Detect which cell encompasses the target text, then output its (X, Y) center coordinate. 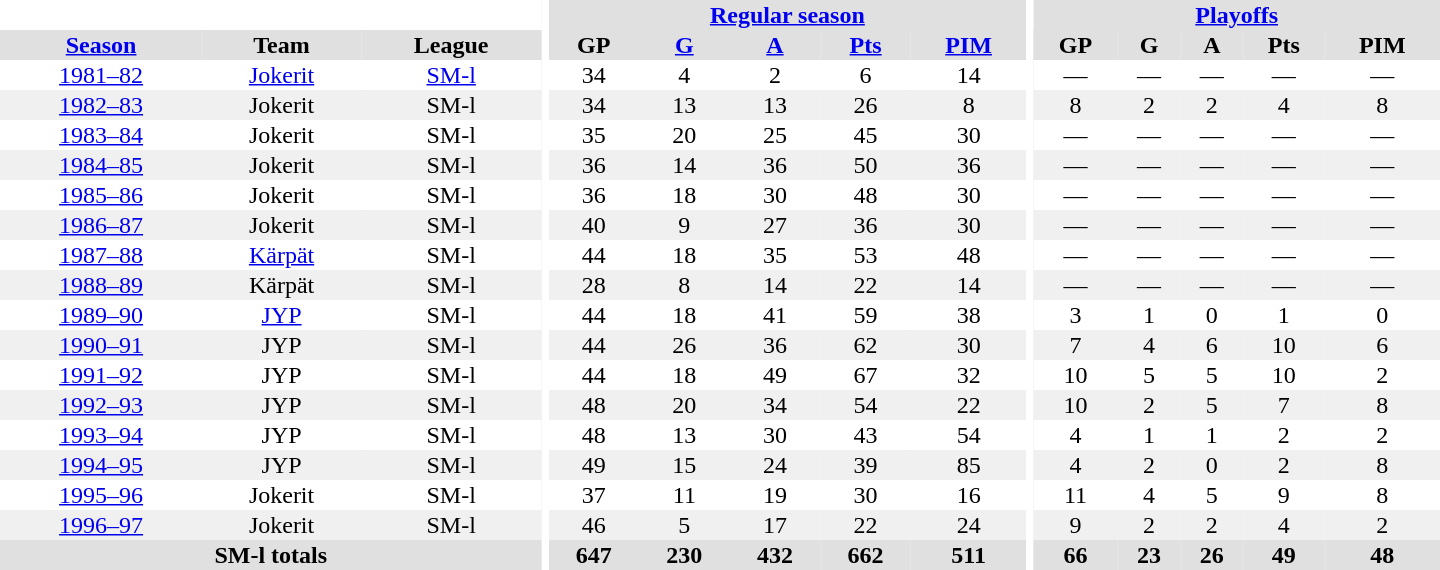
45 (866, 135)
38 (968, 315)
16 (968, 495)
662 (866, 555)
25 (776, 135)
39 (866, 465)
19 (776, 495)
50 (866, 165)
1982–83 (101, 105)
59 (866, 315)
1996–97 (101, 525)
1993–94 (101, 435)
43 (866, 435)
1984–85 (101, 165)
41 (776, 315)
511 (968, 555)
17 (776, 525)
432 (776, 555)
40 (594, 225)
3 (1075, 315)
67 (866, 375)
53 (866, 255)
1990–91 (101, 345)
Team (282, 45)
SM-l totals (270, 555)
23 (1150, 555)
1989–90 (101, 315)
62 (866, 345)
27 (776, 225)
85 (968, 465)
League (451, 45)
1987–88 (101, 255)
230 (684, 555)
Regular season (787, 15)
1988–89 (101, 285)
28 (594, 285)
1994–95 (101, 465)
1985–86 (101, 195)
32 (968, 375)
66 (1075, 555)
1991–92 (101, 375)
647 (594, 555)
1981–82 (101, 75)
46 (594, 525)
Playoffs (1236, 15)
1995–96 (101, 495)
1983–84 (101, 135)
1992–93 (101, 405)
1986–87 (101, 225)
15 (684, 465)
Season (101, 45)
37 (594, 495)
